Find where the given text appears and provide that cell's center as [x, y] coordinate. 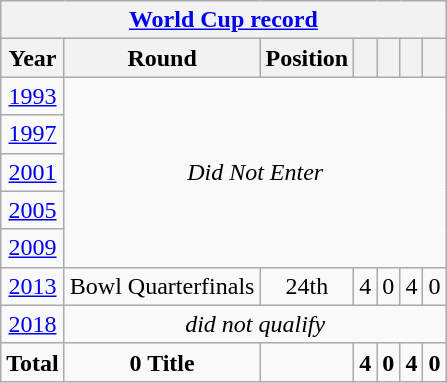
Position [307, 58]
0 Title [162, 362]
2018 [33, 324]
24th [307, 286]
2001 [33, 172]
2013 [33, 286]
2005 [33, 210]
Year [33, 58]
World Cup record [224, 20]
1997 [33, 134]
Total [33, 362]
2009 [33, 248]
did not qualify [255, 324]
Did Not Enter [255, 172]
Bowl Quarterfinals [162, 286]
1993 [33, 96]
Round [162, 58]
